Output the (X, Y) coordinate of the center of the cell containing the given text.  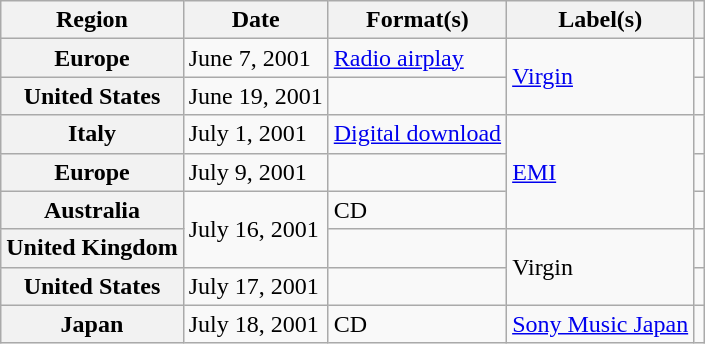
Japan (92, 324)
June 7, 2001 (256, 58)
June 19, 2001 (256, 96)
Format(s) (417, 20)
Label(s) (600, 20)
July 17, 2001 (256, 286)
July 9, 2001 (256, 172)
July 1, 2001 (256, 134)
Digital download (417, 134)
Italy (92, 134)
EMI (600, 172)
Australia (92, 210)
United Kingdom (92, 248)
July 18, 2001 (256, 324)
Sony Music Japan (600, 324)
Region (92, 20)
July 16, 2001 (256, 229)
Radio airplay (417, 58)
Date (256, 20)
